Capture the cell that displays the provided text and extract its [x, y] central coordinate. 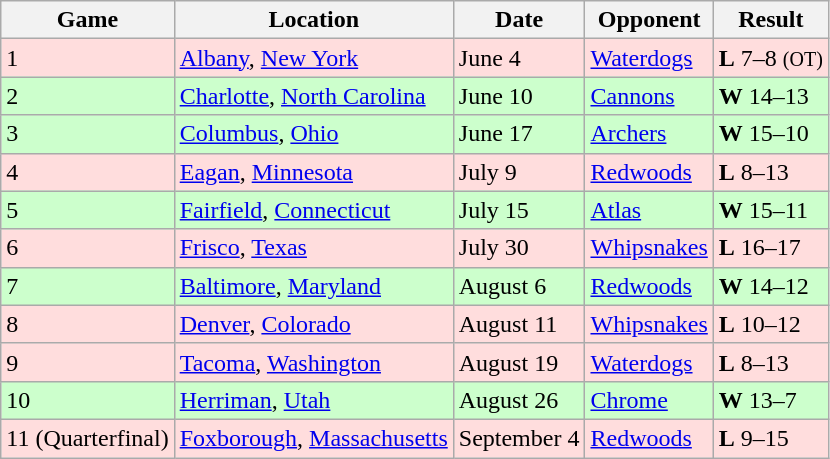
Eagan, Minnesota [314, 172]
Result [770, 20]
August 19 [519, 362]
4 [88, 172]
W 14–13 [770, 96]
L 9–15 [770, 438]
10 [88, 400]
W 14–12 [770, 286]
3 [88, 134]
9 [88, 362]
W 15–10 [770, 134]
Tacoma, Washington [314, 362]
W 13–7 [770, 400]
Chrome [649, 400]
August 26 [519, 400]
July 15 [519, 210]
Frisco, Texas [314, 248]
2 [88, 96]
W 15–11 [770, 210]
June 10 [519, 96]
Albany, New York [314, 58]
June 4 [519, 58]
Charlotte, North Carolina [314, 96]
Location [314, 20]
September 4 [519, 438]
Baltimore, Maryland [314, 286]
Cannons [649, 96]
6 [88, 248]
July 30 [519, 248]
July 9 [519, 172]
Opponent [649, 20]
L 10–12 [770, 324]
June 17 [519, 134]
Foxborough, Massachusetts [314, 438]
8 [88, 324]
L 16–17 [770, 248]
August 6 [519, 286]
1 [88, 58]
Columbus, Ohio [314, 134]
5 [88, 210]
L 7–8 (OT) [770, 58]
7 [88, 286]
Fairfield, Connecticut [314, 210]
Herriman, Utah [314, 400]
11 (Quarterfinal) [88, 438]
Date [519, 20]
Atlas [649, 210]
August 11 [519, 324]
Denver, Colorado [314, 324]
Game [88, 20]
Archers [649, 134]
